Return (X, Y) of the center of cell containing provided text 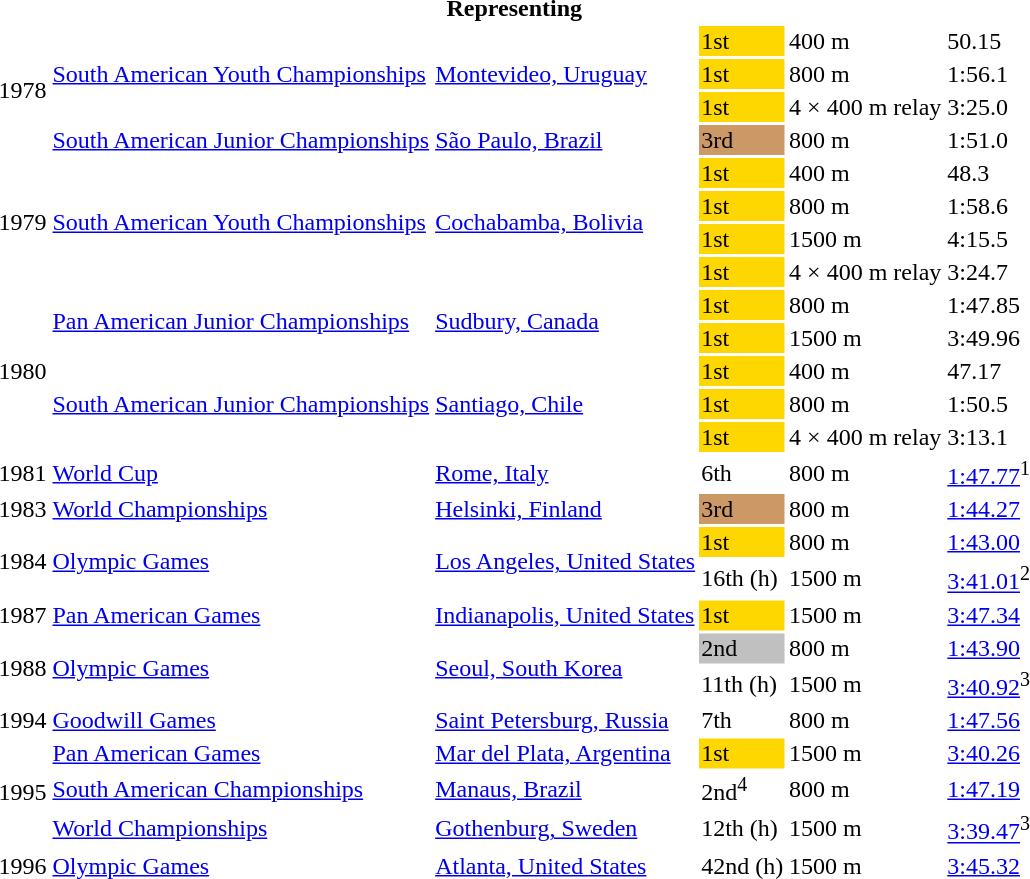
Helsinki, Finland (566, 509)
6th (742, 473)
Seoul, South Korea (566, 668)
Mar del Plata, Argentina (566, 753)
2nd4 (742, 789)
Cochabamba, Bolivia (566, 222)
South American Championships (241, 789)
12th (h) (742, 829)
Montevideo, Uruguay (566, 74)
Goodwill Games (241, 720)
Santiago, Chile (566, 404)
Indianapolis, United States (566, 615)
2nd (742, 648)
7th (742, 720)
São Paulo, Brazil (566, 140)
Pan American Junior Championships (241, 322)
World Cup (241, 473)
Saint Petersburg, Russia (566, 720)
Sudbury, Canada (566, 322)
Manaus, Brazil (566, 789)
11th (h) (742, 684)
Gothenburg, Sweden (566, 829)
16th (h) (742, 578)
Rome, Italy (566, 473)
Los Angeles, United States (566, 562)
